From the cell containing the given text, extract its center point as (x, y) coordinate. 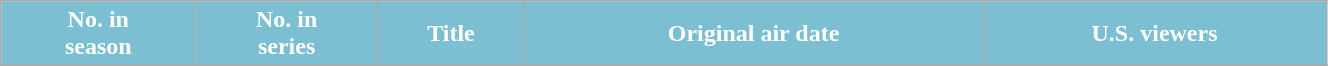
Title (450, 34)
Original air date (753, 34)
U.S. viewers (1155, 34)
No. inseason (98, 34)
No. inseries (287, 34)
